Search for the cell housing the specified text and yield its [x, y] center coordinate. 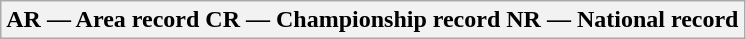
AR — Area record CR — Championship record NR — National record [372, 20]
